Identify which cell holds the provided text, then report its [X, Y] central coordinate. 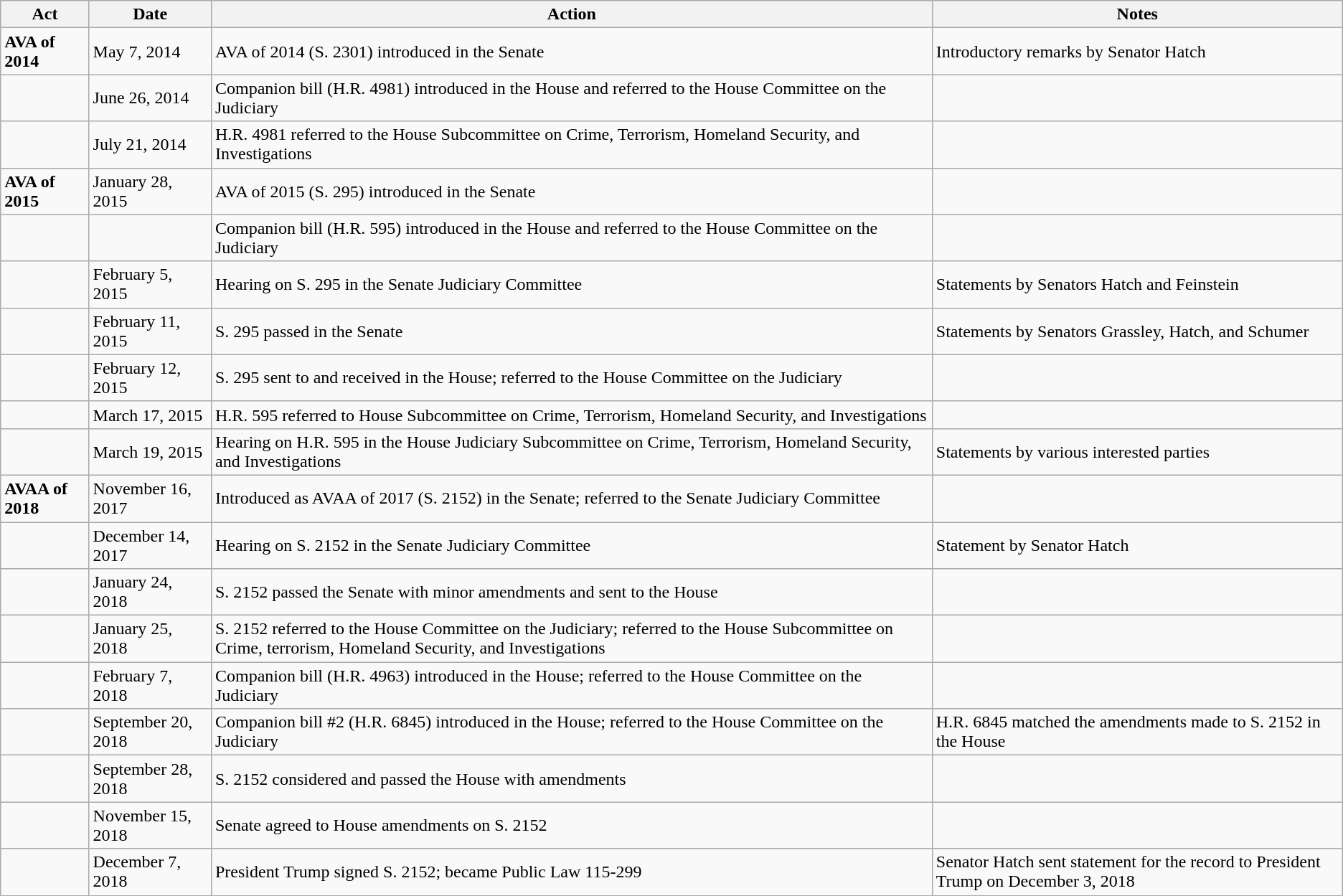
Hearing on S. 295 in the Senate Judiciary Committee [571, 284]
December 7, 2018 [150, 872]
S. 2152 considered and passed the House with amendments [571, 779]
February 12, 2015 [150, 377]
May 7, 2014 [150, 52]
November 16, 2017 [150, 498]
President Trump signed S. 2152; became Public Law 115-299 [571, 872]
January 25, 2018 [150, 638]
February 7, 2018 [150, 686]
Statements by various interested parties [1137, 452]
Senate agreed to House amendments on S. 2152 [571, 825]
S. 295 passed in the Senate [571, 331]
H.R. 595 referred to House Subcommittee on Crime, Terrorism, Homeland Security, and Investigations [571, 415]
December 14, 2017 [150, 545]
February 11, 2015 [150, 331]
Statements by Senators Grassley, Hatch, and Schumer [1137, 331]
H.R. 4981 referred to the House Subcommittee on Crime, Terrorism, Homeland Security, and Investigations [571, 145]
AVA of 2014 [44, 52]
S. 295 sent to and received in the House; referred to the House Committee on the Judiciary [571, 377]
AVA of 2015 (S. 295) introduced in the Senate [571, 191]
Companion bill (H.R. 4963) introduced in the House; referred to the House Committee on the Judiciary [571, 686]
Act [44, 14]
Notes [1137, 14]
July 21, 2014 [150, 145]
Statement by Senator Hatch [1137, 545]
September 28, 2018 [150, 779]
March 17, 2015 [150, 415]
Hearing on S. 2152 in the Senate Judiciary Committee [571, 545]
Hearing on H.R. 595 in the House Judiciary Subcommittee on Crime, Terrorism, Homeland Security, and Investigations [571, 452]
September 20, 2018 [150, 732]
S. 2152 passed the Senate with minor amendments and sent to the House [571, 593]
AVA of 2015 [44, 191]
January 24, 2018 [150, 593]
Statements by Senators Hatch and Feinstein [1137, 284]
February 5, 2015 [150, 284]
Date [150, 14]
Introduced as AVAA of 2017 (S. 2152) in the Senate; referred to the Senate Judiciary Committee [571, 498]
Companion bill (H.R. 4981) introduced in the House and referred to the House Committee on the Judiciary [571, 98]
November 15, 2018 [150, 825]
Senator Hatch sent statement for the record to President Trump on December 3, 2018 [1137, 872]
Companion bill #2 (H.R. 6845) introduced in the House; referred to the House Committee on the Judiciary [571, 732]
AVAA of 2018 [44, 498]
Introductory remarks by Senator Hatch [1137, 52]
January 28, 2015 [150, 191]
H.R. 6845 matched the amendments made to S. 2152 in the House [1137, 732]
March 19, 2015 [150, 452]
Companion bill (H.R. 595) introduced in the House and referred to the House Committee on the Judiciary [571, 238]
Action [571, 14]
June 26, 2014 [150, 98]
AVA of 2014 (S. 2301) introduced in the Senate [571, 52]
